From the cell containing the given text, extract its center point as [X, Y] coordinate. 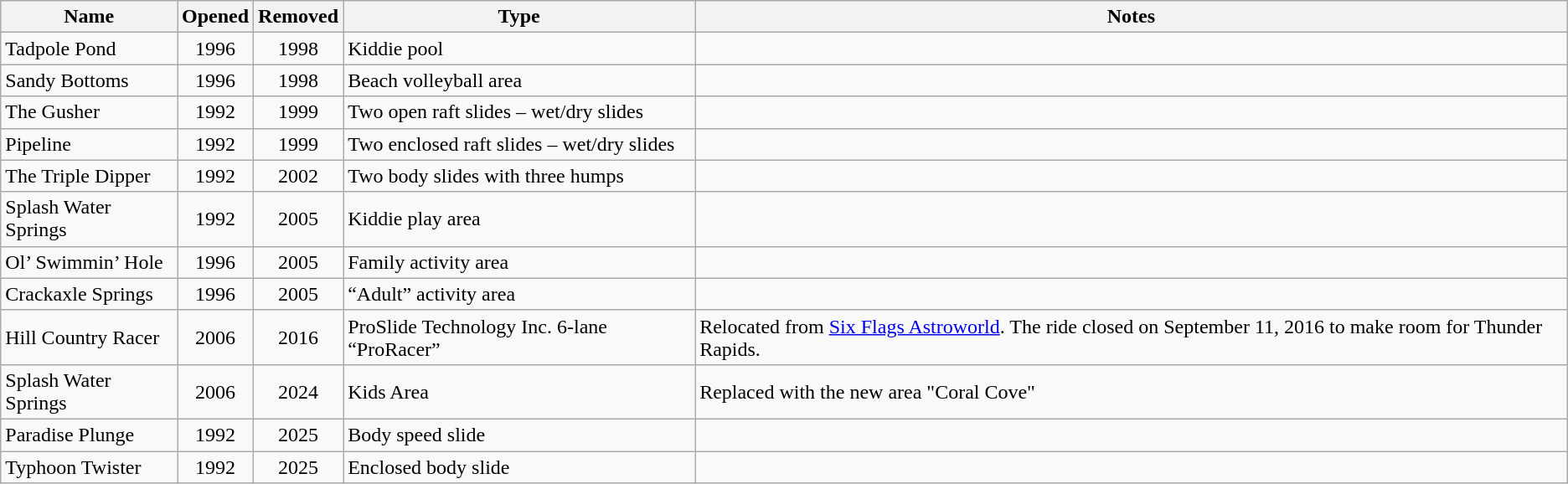
Notes [1132, 17]
2002 [298, 176]
2016 [298, 337]
Sandy Bottoms [89, 80]
Crackaxle Springs [89, 294]
Hill Country Racer [89, 337]
Kids Area [519, 392]
Beach volleyball area [519, 80]
Paradise Plunge [89, 435]
Pipeline [89, 144]
The Triple Dipper [89, 176]
Ol’ Swimmin’ Hole [89, 262]
Two enclosed raft slides – wet/dry slides [519, 144]
Body speed slide [519, 435]
Family activity area [519, 262]
Opened [216, 17]
The Gusher [89, 112]
Removed [298, 17]
ProSlide Technology Inc. 6-lane “ProRacer” [519, 337]
Typhoon Twister [89, 466]
Two open raft slides – wet/dry slides [519, 112]
Kiddie pool [519, 49]
Name [89, 17]
Enclosed body slide [519, 466]
“Adult” activity area [519, 294]
Kiddie play area [519, 219]
2024 [298, 392]
Two body slides with three humps [519, 176]
Replaced with the new area "Coral Cove" [1132, 392]
Relocated from Six Flags Astroworld. The ride closed on September 11, 2016 to make room for Thunder Rapids. [1132, 337]
Type [519, 17]
Tadpole Pond [89, 49]
